Output the [x, y] coordinate of the center of the cell containing the given text.  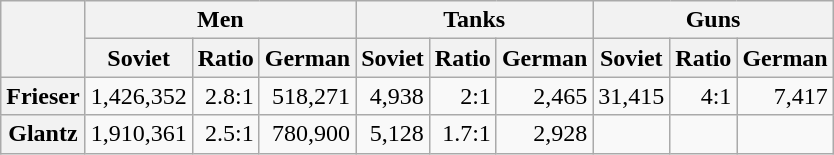
2.8:1 [226, 96]
1.7:1 [462, 134]
Frieser [43, 96]
4,938 [393, 96]
31,415 [632, 96]
780,900 [307, 134]
1,910,361 [138, 134]
1,426,352 [138, 96]
518,271 [307, 96]
Glantz [43, 134]
2,928 [544, 134]
Men [220, 20]
Guns [713, 20]
2:1 [462, 96]
5,128 [393, 134]
Tanks [474, 20]
7,417 [785, 96]
2,465 [544, 96]
2.5:1 [226, 134]
4:1 [704, 96]
